Search for the cell housing the specified text and yield its [X, Y] center coordinate. 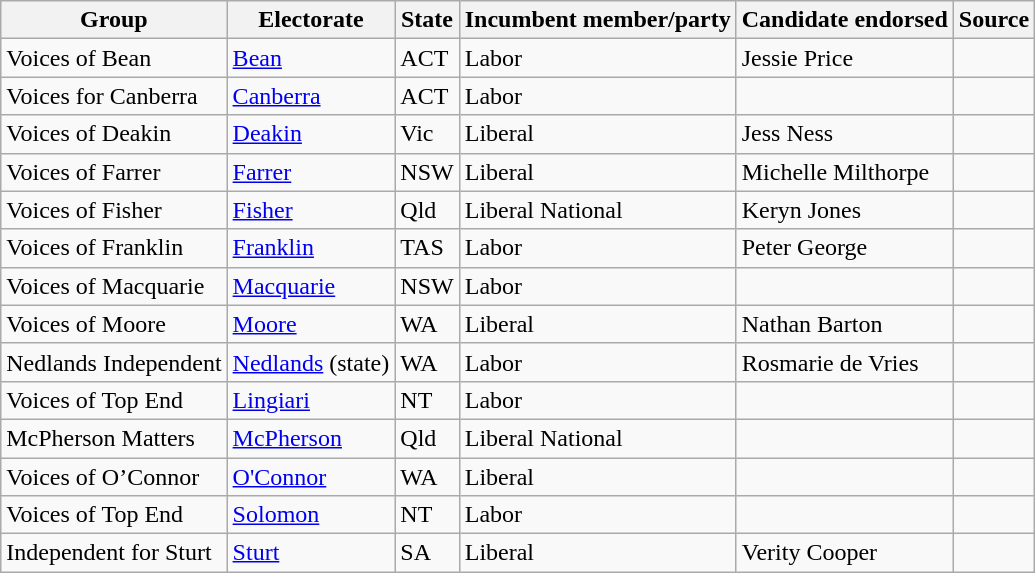
Bean [311, 58]
TAS [427, 248]
O'Connor [311, 477]
Deakin [311, 134]
Voices of Farrer [114, 172]
Macquarie [311, 286]
Canberra [311, 96]
McPherson [311, 438]
Peter George [844, 248]
Voices of O’Connor [114, 477]
Fisher [311, 210]
Moore [311, 324]
Jess Ness [844, 134]
Keryn Jones [844, 210]
Voices of Moore [114, 324]
State [427, 20]
Electorate [311, 20]
SA [427, 553]
Voices for Canberra [114, 96]
Sturt [311, 553]
Voices of Franklin [114, 248]
Rosmarie de Vries [844, 362]
Voices of Deakin [114, 134]
Nedlands Independent [114, 362]
Verity Cooper [844, 553]
Group [114, 20]
Independent for Sturt [114, 553]
Voices of Macquarie [114, 286]
Jessie Price [844, 58]
Vic [427, 134]
Nedlands (state) [311, 362]
Source [994, 20]
Michelle Milthorpe [844, 172]
Lingiari [311, 400]
Candidate endorsed [844, 20]
Nathan Barton [844, 324]
Solomon [311, 515]
Voices of Fisher [114, 210]
McPherson Matters [114, 438]
Farrer [311, 172]
Incumbent member/party [598, 20]
Voices of Bean [114, 58]
Franklin [311, 248]
